Search for the cell housing the specified text and yield its (x, y) center coordinate. 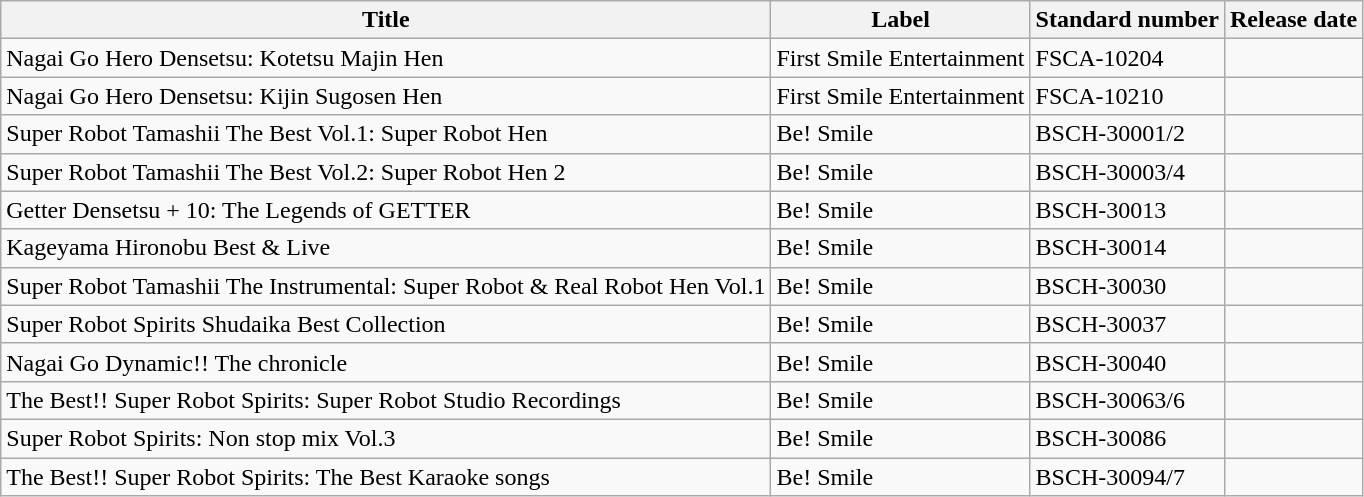
Nagai Go Hero Densetsu: Kijin Sugosen Hen (386, 96)
BSCH-30030 (1127, 286)
The Best!! Super Robot Spirits: The Best Karaoke songs (386, 477)
FSCA-10210 (1127, 96)
Super Robot Spirits Shudaika Best Collection (386, 324)
Title (386, 20)
Standard number (1127, 20)
Nagai Go Dynamic!! The chronicle (386, 362)
BSCH-30040 (1127, 362)
Super Robot Tamashii The Instrumental: Super Robot & Real Robot Hen Vol.1 (386, 286)
BSCH-30086 (1127, 438)
Kageyama Hironobu Best & Live (386, 248)
Super Robot Spirits: Non stop mix Vol.3 (386, 438)
BSCH-30003/4 (1127, 172)
Nagai Go Hero Densetsu: Kotetsu Majin Hen (386, 58)
FSCA-10204 (1127, 58)
BSCH-30037 (1127, 324)
The Best!! Super Robot Spirits: Super Robot Studio Recordings (386, 400)
BSCH-30013 (1127, 210)
BSCH-30014 (1127, 248)
Label (900, 20)
BSCH-30094/7 (1127, 477)
Release date (1293, 20)
Getter Densetsu + 10: The Legends of GETTER (386, 210)
Super Robot Tamashii The Best Vol.1: Super Robot Hen (386, 134)
Super Robot Tamashii The Best Vol.2: Super Robot Hen 2 (386, 172)
BSCH-30001/2 (1127, 134)
BSCH-30063/6 (1127, 400)
